Find where the given text appears and provide that cell's center as [x, y] coordinate. 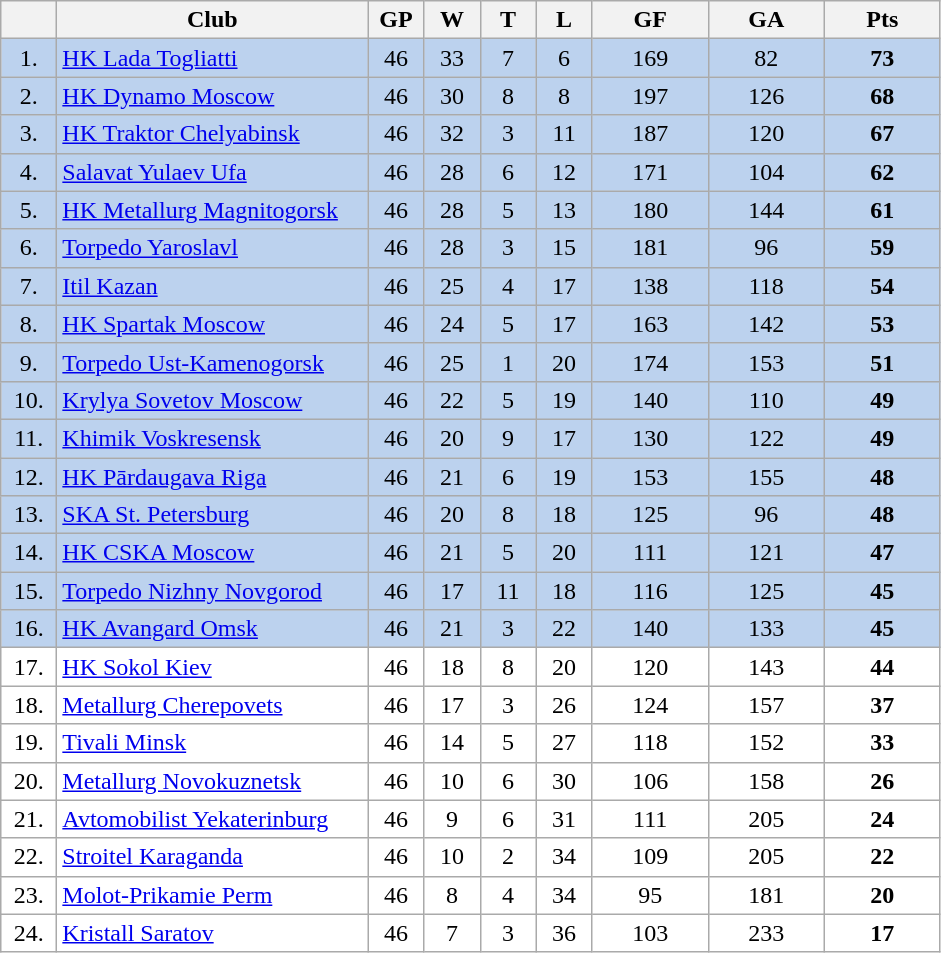
67 [882, 134]
19. [29, 743]
HK Avangard Omsk [212, 629]
8. [29, 324]
27 [564, 743]
36 [564, 933]
15 [564, 248]
Torpedo Nizhny Novgorod [212, 591]
Stroitel Karaganda [212, 857]
10. [29, 400]
126 [766, 96]
HK Pārdaugava Riga [212, 477]
169 [650, 58]
GP [396, 20]
138 [650, 286]
133 [766, 629]
44 [882, 667]
Khimik Voskresensk [212, 438]
62 [882, 172]
174 [650, 362]
Kristall Saratov [212, 933]
68 [882, 96]
53 [882, 324]
Pts [882, 20]
95 [650, 895]
32 [452, 134]
T [508, 20]
Metallurg Novokuznetsk [212, 781]
197 [650, 96]
12. [29, 477]
21. [29, 819]
61 [882, 210]
HK Dynamo Moscow [212, 96]
109 [650, 857]
Tivali Minsk [212, 743]
110 [766, 400]
73 [882, 58]
122 [766, 438]
104 [766, 172]
158 [766, 781]
HK Traktor Chelyabinsk [212, 134]
121 [766, 553]
15. [29, 591]
4. [29, 172]
144 [766, 210]
HK Lada Togliatti [212, 58]
23. [29, 895]
HK Spartak Moscow [212, 324]
Itil Kazan [212, 286]
Molot-Prikamie Perm [212, 895]
1 [508, 362]
GF [650, 20]
9. [29, 362]
54 [882, 286]
116 [650, 591]
GA [766, 20]
11. [29, 438]
L [564, 20]
Avtomobilist Yekaterinburg [212, 819]
18. [29, 705]
SKA St. Petersburg [212, 515]
180 [650, 210]
13 [564, 210]
Metallurg Cherepovets [212, 705]
103 [650, 933]
187 [650, 134]
W [452, 20]
22. [29, 857]
130 [650, 438]
155 [766, 477]
12 [564, 172]
233 [766, 933]
1. [29, 58]
Salavat Yulaev Ufa [212, 172]
51 [882, 362]
7. [29, 286]
163 [650, 324]
Krylya Sovetov Moscow [212, 400]
Torpedo Ust-Kamenogorsk [212, 362]
Torpedo Yaroslavl [212, 248]
3. [29, 134]
16. [29, 629]
157 [766, 705]
106 [650, 781]
HK Sokol Kiev [212, 667]
14 [452, 743]
2 [508, 857]
142 [766, 324]
14. [29, 553]
24. [29, 933]
HK Metallurg Magnitogorsk [212, 210]
47 [882, 553]
37 [882, 705]
HK CSKA Moscow [212, 553]
31 [564, 819]
124 [650, 705]
6. [29, 248]
82 [766, 58]
17. [29, 667]
143 [766, 667]
2. [29, 96]
152 [766, 743]
59 [882, 248]
Club [212, 20]
20. [29, 781]
171 [650, 172]
13. [29, 515]
5. [29, 210]
